Return the [X, Y] coordinate for the center point of the cell that contains the specified text.  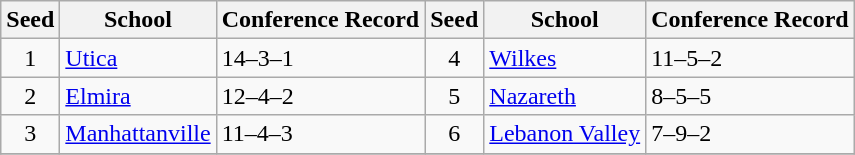
6 [454, 134]
3 [30, 134]
8–5–5 [750, 96]
4 [454, 58]
Manhattanville [138, 134]
Elmira [138, 96]
5 [454, 96]
Nazareth [565, 96]
Utica [138, 58]
12–4–2 [320, 96]
11–4–3 [320, 134]
14–3–1 [320, 58]
Wilkes [565, 58]
2 [30, 96]
11–5–2 [750, 58]
Lebanon Valley [565, 134]
7–9–2 [750, 134]
1 [30, 58]
